Locate the cell with the specified text and output its [x, y] center coordinate. 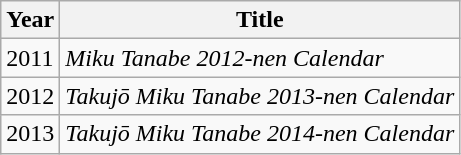
Miku Tanabe 2012-nen Calendar [260, 58]
Takujō Miku Tanabe 2013-nen Calendar [260, 96]
Title [260, 20]
Takujō Miku Tanabe 2014-nen Calendar [260, 134]
2012 [30, 96]
Year [30, 20]
2013 [30, 134]
2011 [30, 58]
